Capture the cell that displays the provided text and extract its [x, y] central coordinate. 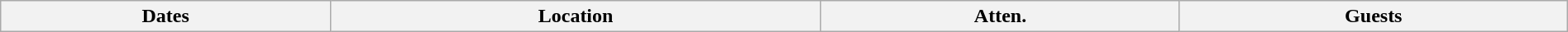
Dates [165, 16]
Location [576, 16]
Atten. [1001, 16]
Guests [1373, 16]
